Determine the (X, Y) coordinate at the center of the cell enclosing the given text.  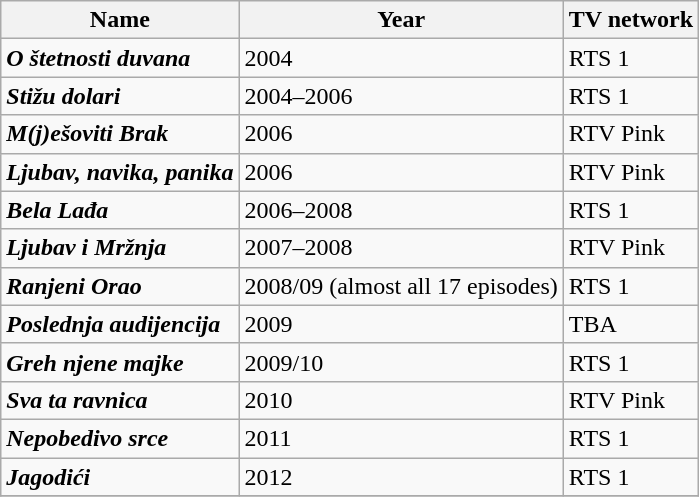
Ljubav, navika, panika (120, 172)
2010 (401, 400)
Poslednja audijencija (120, 324)
Year (401, 20)
Name (120, 20)
TBA (630, 324)
M(j)ešoviti Brak (120, 134)
2007–2008 (401, 248)
2004–2006 (401, 96)
Ranjeni Orao (120, 286)
2008/09 (almost all 17 episodes) (401, 286)
Greh njene majke (120, 362)
Ljubav i Mržnja (120, 248)
Nepobedivo srce (120, 438)
Stižu dolari (120, 96)
O štetnosti duvana (120, 58)
Bela Lađa (120, 210)
2009 (401, 324)
2006–2008 (401, 210)
Jagodići (120, 477)
2011 (401, 438)
2004 (401, 58)
2009/10 (401, 362)
2012 (401, 477)
Sva ta ravnica (120, 400)
TV network (630, 20)
